Output the (X, Y) coordinate of the center of the cell containing the given text.  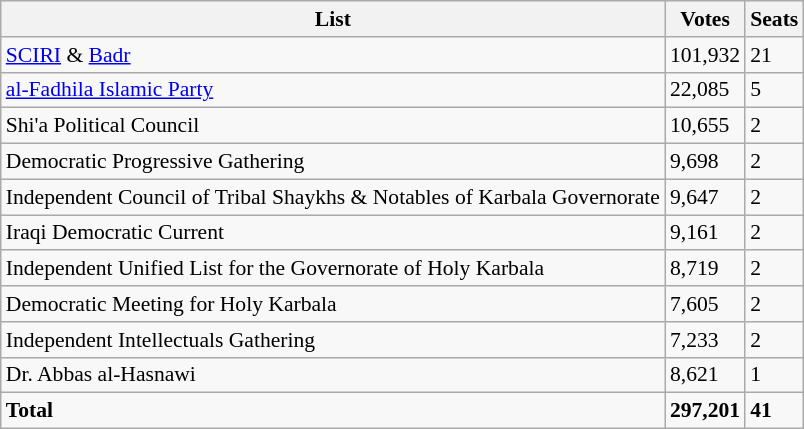
List (333, 19)
Total (333, 411)
5 (774, 90)
297,201 (705, 411)
9,161 (705, 233)
101,932 (705, 55)
Democratic Progressive Gathering (333, 162)
41 (774, 411)
10,655 (705, 126)
22,085 (705, 90)
Seats (774, 19)
8,719 (705, 269)
9,647 (705, 197)
7,605 (705, 304)
9,698 (705, 162)
Democratic Meeting for Holy Karbala (333, 304)
al-Fadhila Islamic Party (333, 90)
Iraqi Democratic Current (333, 233)
Votes (705, 19)
21 (774, 55)
Shi'a Political Council (333, 126)
1 (774, 375)
7,233 (705, 340)
Independent Council of Tribal Shaykhs & Notables of Karbala Governorate (333, 197)
8,621 (705, 375)
Independent Intellectuals Gathering (333, 340)
Independent Unified List for the Governorate of Holy Karbala (333, 269)
Dr. Abbas al-Hasnawi (333, 375)
SCIRI & Badr (333, 55)
